Locate the cell with the specified text and output its [X, Y] center coordinate. 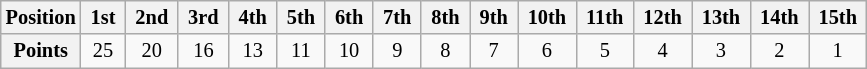
10 [349, 51]
4 [662, 51]
5th [301, 17]
2 [779, 51]
1st [104, 17]
16 [203, 51]
4th [253, 17]
1 [838, 51]
6 [547, 51]
11 [301, 51]
9 [397, 51]
2nd [152, 17]
Points [41, 51]
20 [152, 51]
Position [41, 17]
12th [662, 17]
10th [547, 17]
5 [604, 51]
9th [494, 17]
6th [349, 17]
8 [445, 51]
13 [253, 51]
3 [721, 51]
14th [779, 17]
25 [104, 51]
8th [445, 17]
15th [838, 17]
3rd [203, 17]
7 [494, 51]
13th [721, 17]
11th [604, 17]
7th [397, 17]
